Find where the given text appears and provide that cell's center as (X, Y) coordinate. 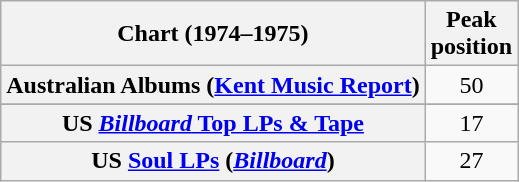
Australian Albums (Kent Music Report) (213, 85)
Chart (1974–1975) (213, 34)
50 (471, 85)
US Billboard Top LPs & Tape (213, 123)
US Soul LPs (Billboard) (213, 161)
27 (471, 161)
17 (471, 123)
Peak position (471, 34)
